Return [X, Y] of the center of cell containing provided text 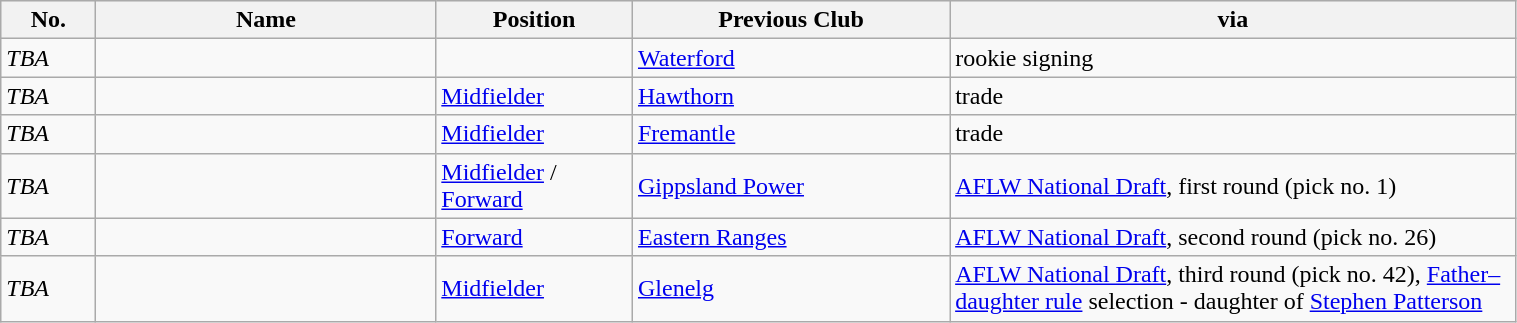
via [1233, 20]
Position [534, 20]
Hawthorn [790, 96]
Fremantle [790, 134]
Waterford [790, 58]
AFLW National Draft, first round (pick no. 1) [1233, 186]
AFLW National Draft, second round (pick no. 26) [1233, 237]
Midfielder / Forward [534, 186]
Previous Club [790, 20]
Gippsland Power [790, 186]
Glenelg [790, 288]
No. [48, 20]
Eastern Ranges [790, 237]
AFLW National Draft, third round (pick no. 42), Father–daughter rule selection - daughter of Stephen Patterson [1233, 288]
rookie signing [1233, 58]
Forward [534, 237]
Name [266, 20]
